Find where the given text appears and provide that cell's center as (x, y) coordinate. 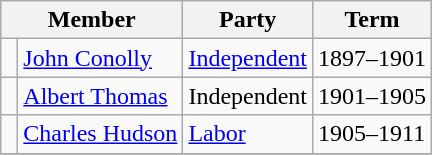
Term (372, 20)
Charles Hudson (100, 134)
1901–1905 (372, 96)
Labor (248, 134)
Albert Thomas (100, 96)
Member (92, 20)
1905–1911 (372, 134)
Party (248, 20)
1897–1901 (372, 58)
John Conolly (100, 58)
